Detect which cell encompasses the target text, then output its (x, y) center coordinate. 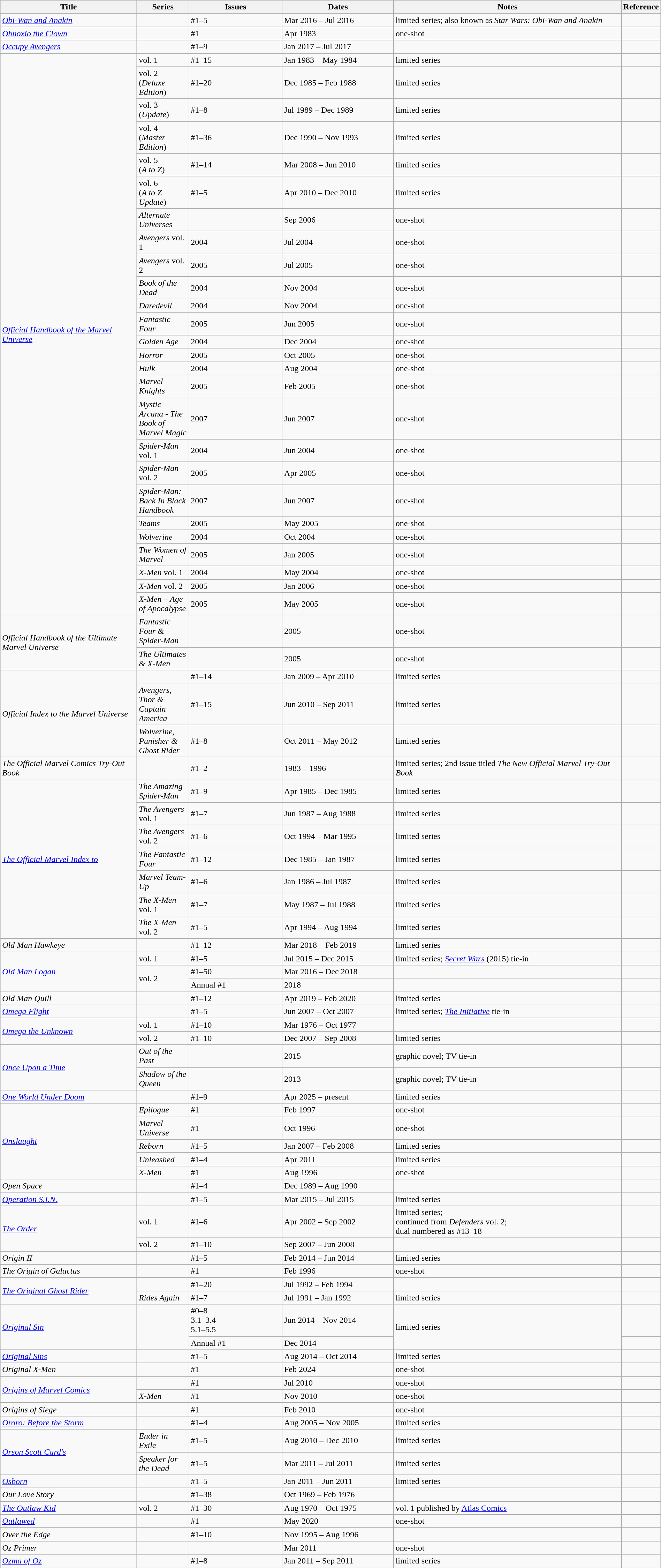
#1–38 (236, 1495)
Dec 2014 (338, 1343)
Mar 2018 – Feb 2019 (338, 945)
Once Upon a Time (69, 1067)
Avengers, Thor & Captain America (163, 704)
Oct 2011 – May 2012 (338, 741)
Jan 2009 – Apr 2010 (338, 677)
Outlawed (69, 1521)
Notes (508, 7)
One World Under Doom (69, 1097)
Apr 2002 – Sep 2002 (338, 1222)
2018 (338, 985)
Feb 2024 (338, 1370)
Obnoxio the Clown (69, 33)
The Ultimates & X-Men (163, 659)
Rides Again (163, 1298)
limited series;continued from Defenders vol. 2; dual numbered as #13–18 (508, 1222)
Marvel Knights (163, 387)
Series (163, 7)
X-Men vol. 2 (163, 586)
Mar 2016 – Jul 2016 (338, 20)
Oz Primer (69, 1548)
Reference (641, 7)
X-Men vol. 1 (163, 572)
1983 – 1996 (338, 768)
Out of the Past (163, 1056)
Old Man Quill (69, 998)
Original Sins (69, 1356)
Unleashed (163, 1159)
limited series; Secret Wars (2015) tie-in (508, 958)
X-Men – Age of Apocalypse (163, 604)
Official Index to the Marvel Universe (69, 714)
Apr 1983 (338, 33)
Jul 2005 (338, 265)
Marvel Universe (163, 1128)
Issues (236, 7)
Jan 2006 (338, 586)
Feb 2010 (338, 1409)
The Origin of Galactus (69, 1271)
Apr 1994 – Aug 1994 (338, 927)
Spider-Man vol. 1 (163, 451)
May 2004 (338, 572)
May 1987 – Jul 1988 (338, 904)
Avengers vol. 1 (163, 242)
Jan 1986 – Jul 1987 (338, 882)
Jul 1989 – Dec 1989 (338, 110)
Jul 1991 – Jan 1992 (338, 1298)
Apr 2010 – Dec 2010 (338, 192)
Jul 2015 – Dec 2015 (338, 958)
Mystic Arcana - The Book of Marvel Magic (163, 419)
Mar 2015 – Jul 2015 (338, 1199)
The Avengers vol. 2 (163, 836)
Shadow of the Queen (163, 1079)
Jun 2010 – Sep 2011 (338, 704)
Reborn (163, 1146)
Omega the Unknown (69, 1031)
The X-Men vol. 1 (163, 904)
Apr 1985 – Dec 1985 (338, 791)
Aug 1970 – Oct 1975 (338, 1508)
Epilogue (163, 1110)
Feb 1996 (338, 1271)
Jan 2011 – Jun 2011 (338, 1481)
Hulk (163, 368)
limited series; The Initiative tie-in (508, 1012)
Old Man Logan (69, 971)
Apr 2019 – Feb 2020 (338, 998)
Sep 2006 (338, 220)
#1–30 (236, 1508)
Dates (338, 7)
Dec 1989 – Aug 1990 (338, 1186)
Original Sin (69, 1327)
The Fantastic Four (163, 859)
#1–2 (236, 768)
limited series; 2nd issue titled The New Official Marvel Try-Out Book (508, 768)
Avengers vol. 2 (163, 265)
Jan 2011 – Sep 2011 (338, 1561)
Horror (163, 355)
Osborn (69, 1481)
Feb 2014 – Jun 2014 (338, 1258)
Jan 2005 (338, 555)
Jun 2004 (338, 451)
May 2020 (338, 1521)
The Original Ghost Rider (69, 1291)
Our Love Story (69, 1495)
vol. 1 published by Atlas Comics (508, 1508)
Onslaught (69, 1141)
Aug 1996 (338, 1172)
Mar 2011 (338, 1548)
#1–36 (236, 137)
Nov 1995 – Aug 1996 (338, 1535)
Speaker for the Dead (163, 1463)
Dec 1990 – Nov 1993 (338, 137)
Teams (163, 523)
The Order (69, 1229)
Origin II (69, 1258)
Oct 1996 (338, 1128)
Feb 1997 (338, 1110)
vol. 2 (Deluxe Edition) (163, 83)
Jan 2007 – Feb 2008 (338, 1146)
Operation S.I.N. (69, 1199)
Original X-Men (69, 1370)
2015 (338, 1056)
Jun 1987 – Aug 1988 (338, 813)
Oct 2004 (338, 537)
#1–50 (236, 972)
Obi-Wan and Anakin (69, 20)
Book of the Dead (163, 288)
Nov 2010 (338, 1396)
Jul 1992 – Feb 1994 (338, 1284)
Official Handbook of the Marvel Universe (69, 334)
Orson Scott Card's (69, 1452)
Apr 2005 (338, 473)
Apr 2011 (338, 1159)
Oct 1969 – Feb 1976 (338, 1495)
Golden Age (163, 342)
Wolverine, Punisher & Ghost Rider (163, 741)
Apr 2025 – present (338, 1097)
vol. 3 (Update) (163, 110)
Spider-Man vol. 2 (163, 473)
The X-Men vol. 2 (163, 927)
Ender in Exile (163, 1441)
Origins of Marvel Comics (69, 1389)
Oct 1994 – Mar 1995 (338, 836)
The Official Marvel Index to (69, 859)
Ororo: Before the Storm (69, 1423)
Jun 2014 – Nov 2014 (338, 1320)
2013 (338, 1079)
Dec 2007 – Sep 2008 (338, 1038)
Jun 2007 – Oct 2007 (338, 1012)
Omega Flight (69, 1012)
Jul 2010 (338, 1383)
Mar 2011 – Jul 2011 (338, 1463)
Aug 2010 – Dec 2010 (338, 1441)
Official Handbook of the Ultimate Marvel Universe (69, 643)
vol. 6 (A to Z Update) (163, 192)
limited series; also known as Star Wars: Obi-Wan and Anakin (508, 20)
Occupy Avengers (69, 47)
Ozma of Oz (69, 1561)
Spider-Man: Back In Black Handbook (163, 501)
Jan 1983 – May 1984 (338, 60)
Alternate Universes (163, 220)
vol. 5 (A to Z) (163, 165)
Open Space (69, 1186)
Old Man Hawkeye (69, 945)
The Outlaw Kid (69, 1508)
Oct 2005 (338, 355)
Wolverine (163, 537)
Over the Edge (69, 1535)
Marvel Team-Up (163, 882)
Aug 2014 – Oct 2014 (338, 1356)
#0–83.1–3.45.1–5.5 (236, 1320)
Dec 1985 – Jan 1987 (338, 859)
Jun 2005 (338, 324)
Fantastic Four (163, 324)
Mar 2008 – Jun 2010 (338, 165)
Title (69, 7)
Fantastic Four & Spider-Man (163, 631)
The Women of Marvel (163, 555)
Dec 1985 – Feb 1988 (338, 83)
The Official Marvel Comics Try-Out Book (69, 768)
Mar 2016 – Dec 2018 (338, 972)
Aug 2005 – Nov 2005 (338, 1423)
The Avengers vol. 1 (163, 813)
Feb 2005 (338, 387)
Jul 2004 (338, 242)
vol. 4 (Master Edition) (163, 137)
Sep 2007 – Jun 2008 (338, 1245)
Daredevil (163, 306)
Origins of Siege (69, 1409)
The Amazing Spider-Man (163, 791)
Jan 2017 – Jul 2017 (338, 47)
Dec 2004 (338, 342)
Mar 1976 – Oct 1977 (338, 1025)
Aug 2004 (338, 368)
